From the cell containing the given text, extract its center point as [X, Y] coordinate. 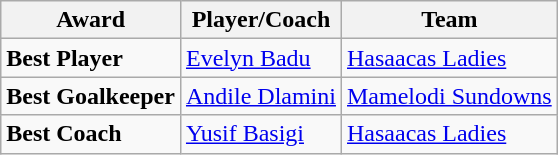
Best Goalkeeper [91, 96]
Yusif Basigi [260, 134]
Award [91, 20]
Andile Dlamini [260, 96]
Team [449, 20]
Best Player [91, 58]
Best Coach [91, 134]
Player/Coach [260, 20]
Evelyn Badu [260, 58]
Mamelodi Sundowns [449, 96]
